Find where the given text appears and provide that cell's center as (x, y) coordinate. 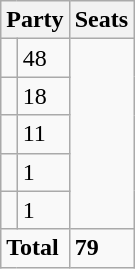
18 (43, 96)
Party (35, 20)
Seats (101, 20)
Total (35, 248)
11 (43, 134)
79 (101, 248)
48 (43, 58)
